Scan for the cell matching the given text and deliver its (x, y) coordinate at center. 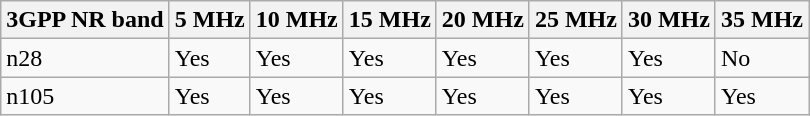
30 MHz (668, 20)
35 MHz (762, 20)
5 MHz (210, 20)
n28 (85, 58)
20 MHz (482, 20)
15 MHz (390, 20)
25 MHz (576, 20)
No (762, 58)
10 MHz (296, 20)
3GPP NR band (85, 20)
n105 (85, 96)
